Capture the cell that displays the provided text and extract its [x, y] central coordinate. 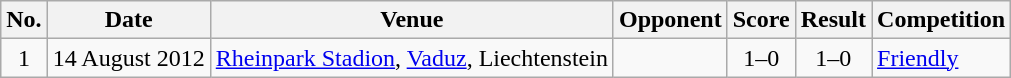
Score [761, 20]
Friendly [942, 58]
Competition [942, 20]
Result [833, 20]
Opponent [670, 20]
14 August 2012 [128, 58]
Rheinpark Stadion, Vaduz, Liechtenstein [412, 58]
No. [24, 20]
Venue [412, 20]
Date [128, 20]
1 [24, 58]
